Return the (X, Y) coordinate for the center point of the cell that contains the specified text.  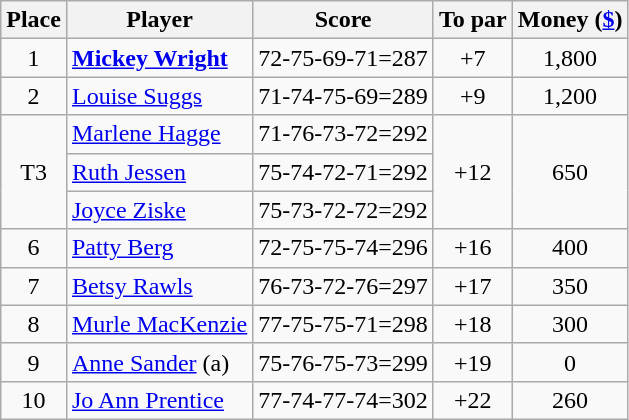
9 (34, 362)
+18 (472, 324)
+19 (472, 362)
2 (34, 96)
77-74-77-74=302 (344, 400)
8 (34, 324)
Score (344, 20)
+7 (472, 58)
+9 (472, 96)
Place (34, 20)
Player (159, 20)
350 (570, 286)
75-73-72-72=292 (344, 210)
77-75-75-71=298 (344, 324)
75-74-72-71=292 (344, 172)
650 (570, 172)
7 (34, 286)
300 (570, 324)
72-75-75-74=296 (344, 248)
260 (570, 400)
+17 (472, 286)
Jo Ann Prentice (159, 400)
Money ($) (570, 20)
+12 (472, 172)
10 (34, 400)
+22 (472, 400)
0 (570, 362)
Louise Suggs (159, 96)
71-76-73-72=292 (344, 134)
Murle MacKenzie (159, 324)
Patty Berg (159, 248)
72-75-69-71=287 (344, 58)
Betsy Rawls (159, 286)
+16 (472, 248)
1,800 (570, 58)
1 (34, 58)
Ruth Jessen (159, 172)
Marlene Hagge (159, 134)
Mickey Wright (159, 58)
1,200 (570, 96)
Joyce Ziske (159, 210)
75-76-75-73=299 (344, 362)
76-73-72-76=297 (344, 286)
To par (472, 20)
6 (34, 248)
Anne Sander (a) (159, 362)
400 (570, 248)
71-74-75-69=289 (344, 96)
T3 (34, 172)
